Detect which cell encompasses the target text, then output its (x, y) center coordinate. 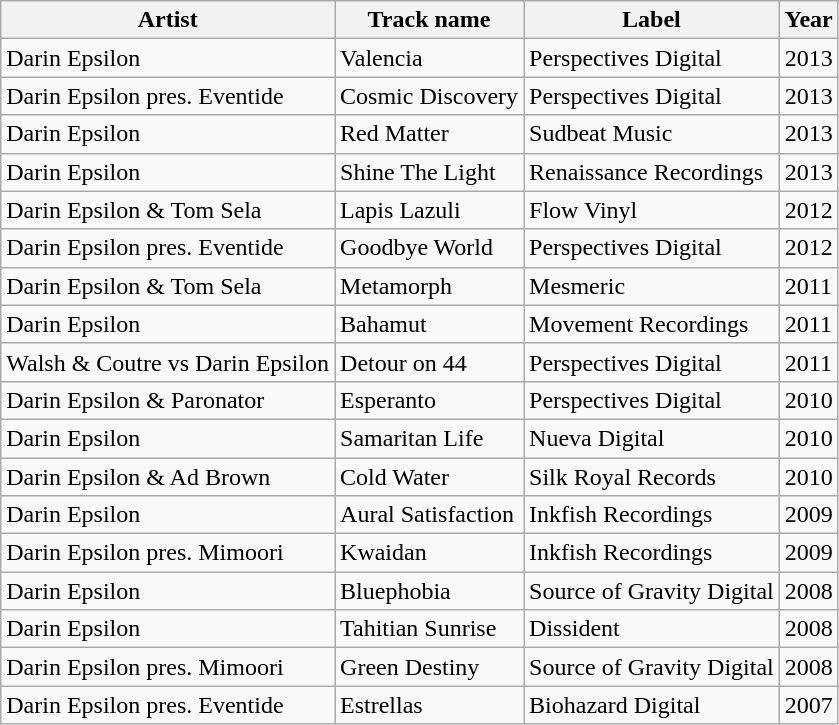
Darin Epsilon & Paronator (168, 400)
Tahitian Sunrise (430, 629)
Dissident (652, 629)
Samaritan Life (430, 438)
Movement Recordings (652, 324)
Darin Epsilon & Ad Brown (168, 477)
Year (808, 20)
Flow Vinyl (652, 210)
Green Destiny (430, 667)
Artist (168, 20)
Walsh & Coutre vs Darin Epsilon (168, 362)
Metamorph (430, 286)
Cold Water (430, 477)
Goodbye World (430, 248)
Bahamut (430, 324)
Detour on 44 (430, 362)
Bluephobia (430, 591)
Red Matter (430, 134)
Aural Satisfaction (430, 515)
Mesmeric (652, 286)
Shine The Light (430, 172)
Cosmic Discovery (430, 96)
Sudbeat Music (652, 134)
Nueva Digital (652, 438)
Label (652, 20)
Silk Royal Records (652, 477)
Esperanto (430, 400)
Valencia (430, 58)
Estrellas (430, 705)
Track name (430, 20)
Kwaidan (430, 553)
Biohazard Digital (652, 705)
Lapis Lazuli (430, 210)
2007 (808, 705)
Renaissance Recordings (652, 172)
